Identify which cell holds the provided text, then report its [x, y] central coordinate. 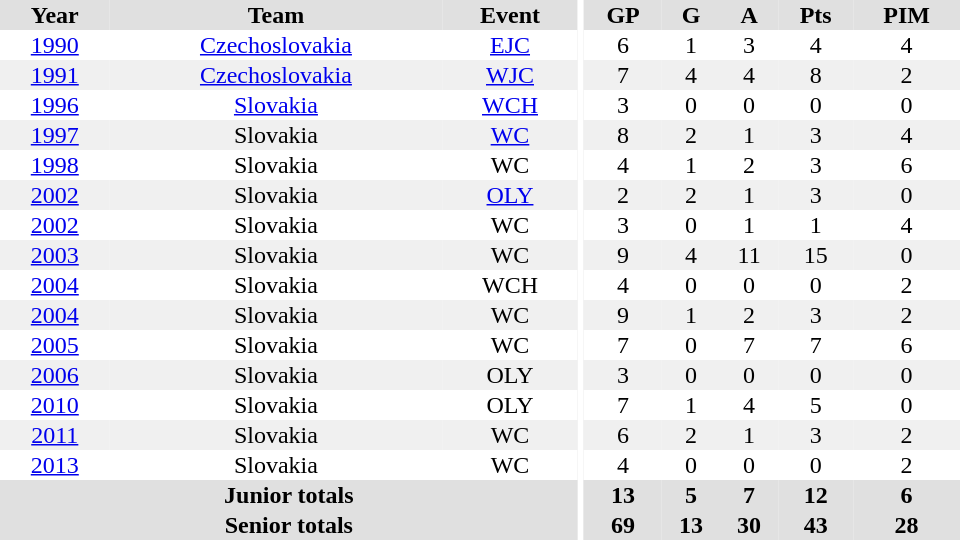
30 [749, 525]
G [691, 15]
Junior totals [289, 495]
2003 [55, 255]
1990 [55, 45]
2013 [55, 465]
69 [623, 525]
2006 [55, 375]
2005 [55, 345]
A [749, 15]
Event [510, 15]
Pts [816, 15]
2011 [55, 435]
28 [906, 525]
PIM [906, 15]
11 [749, 255]
12 [816, 495]
WJC [510, 75]
Year [55, 15]
1996 [55, 105]
GP [623, 15]
43 [816, 525]
Team [276, 15]
2010 [55, 405]
1998 [55, 165]
Senior totals [289, 525]
1997 [55, 135]
1991 [55, 75]
EJC [510, 45]
15 [816, 255]
